Provide the (x, y) coordinate of the cell's center where the given text is located.  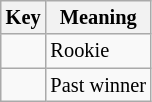
Meaning (98, 17)
Rookie (98, 51)
Past winner (98, 85)
Key (24, 17)
